Capture the cell that displays the provided text and extract its [x, y] central coordinate. 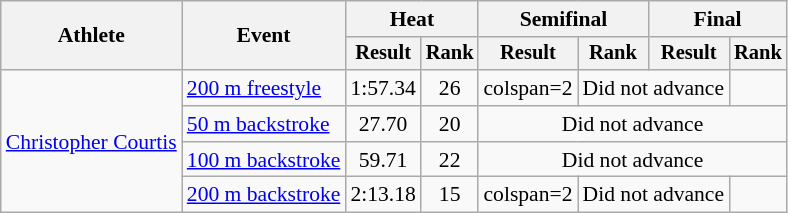
59.71 [382, 160]
200 m freestyle [264, 88]
Semifinal [563, 19]
50 m backstroke [264, 124]
Event [264, 36]
15 [450, 195]
27.70 [382, 124]
26 [450, 88]
200 m backstroke [264, 195]
Heat [412, 19]
22 [450, 160]
100 m backstroke [264, 160]
20 [450, 124]
Final [717, 19]
2:13.18 [382, 195]
Christopher Courtis [92, 141]
1:57.34 [382, 88]
Athlete [92, 36]
